Identify which cell holds the provided text, then report its (x, y) central coordinate. 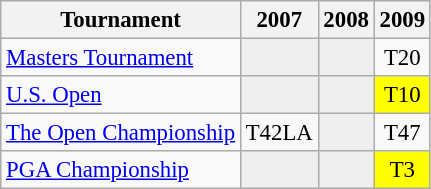
T42LA (279, 133)
2008 (346, 20)
PGA Championship (121, 170)
2007 (279, 20)
T3 (402, 170)
Masters Tournament (121, 58)
2009 (402, 20)
U.S. Open (121, 95)
T20 (402, 58)
Tournament (121, 20)
T10 (402, 95)
The Open Championship (121, 133)
T47 (402, 133)
